Scan for the cell matching the given text and deliver its (x, y) coordinate at center. 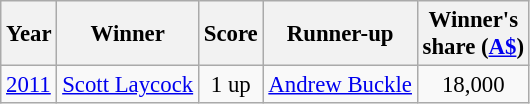
Scott Laycock (128, 85)
Runner-up (340, 34)
2011 (29, 85)
Score (230, 34)
Winner'sshare (A$) (473, 34)
1 up (230, 85)
18,000 (473, 85)
Winner (128, 34)
Year (29, 34)
Andrew Buckle (340, 85)
